Locate the cell with the specified text and output its [X, Y] center coordinate. 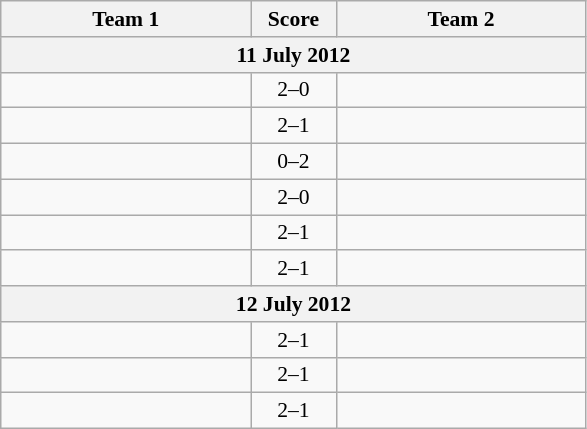
Team 1 [126, 19]
12 July 2012 [294, 304]
Team 2 [461, 19]
Score [294, 19]
11 July 2012 [294, 55]
0–2 [294, 162]
